Return [x, y] of the center of cell containing provided text 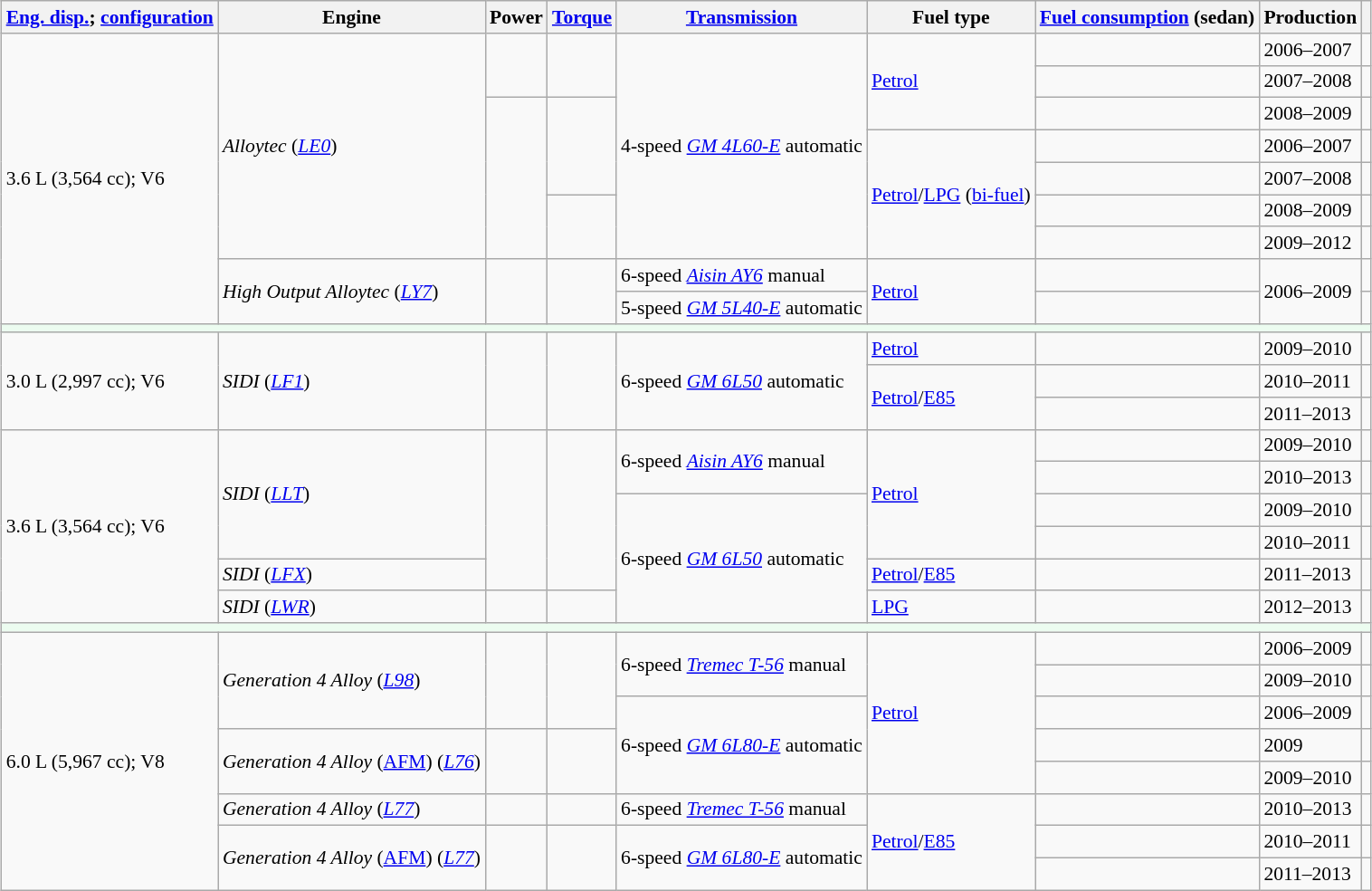
5-speed GM 5L40-E automatic [742, 308]
Generation 4 Alloy (L98) [351, 681]
Fuel consumption (sedan) [1148, 17]
High Output Alloytec (LY7) [351, 292]
Generation 4 Alloy (L77) [351, 810]
Eng. disp.; configuration [110, 17]
6.0 L (5,967 cc); V8 [110, 761]
Generation 4 Alloy (AFM) (L77) [351, 858]
SIDI (LWR) [351, 608]
Transmission [742, 17]
SIDI (LLT) [351, 493]
Alloytec (LE0) [351, 147]
2009–2012 [1310, 244]
Fuel type [951, 17]
2009 [1310, 745]
LPG [951, 608]
2012–2013 [1310, 608]
Generation 4 Alloy (AFM) (L76) [351, 761]
Production [1310, 17]
SIDI (LF1) [351, 382]
Power [516, 17]
Torque [582, 17]
Engine [351, 17]
Petrol/LPG (bi-fuel) [951, 195]
SIDI (LFX) [351, 575]
3.0 L (2,997 cc); V6 [110, 382]
4-speed GM 4L60-E automatic [742, 147]
